Return the (x, y) coordinate for the center point of the cell that contains the specified text.  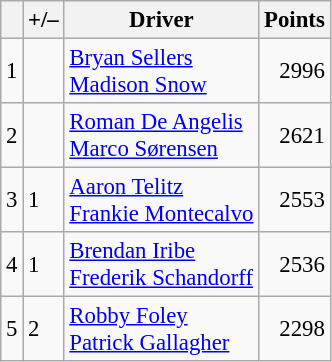
Roman De Angelis Marco Sørensen (162, 136)
Bryan Sellers Madison Snow (162, 72)
Driver (162, 20)
+/– (44, 20)
Points (294, 20)
Brendan Iribe Frederik Schandorff (162, 264)
2996 (294, 72)
3 (12, 200)
2621 (294, 136)
2298 (294, 330)
5 (12, 330)
2536 (294, 264)
Robby Foley Patrick Gallagher (162, 330)
4 (12, 264)
2553 (294, 200)
Aaron Telitz Frankie Montecalvo (162, 200)
